Find where the given text appears and provide that cell's center as (x, y) coordinate. 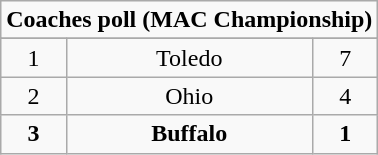
7 (346, 58)
Buffalo (190, 134)
4 (346, 96)
3 (34, 134)
Coaches poll (MAC Championship) (190, 20)
Toledo (190, 58)
2 (34, 96)
Ohio (190, 96)
